Scan for the cell matching the given text and deliver its (x, y) coordinate at center. 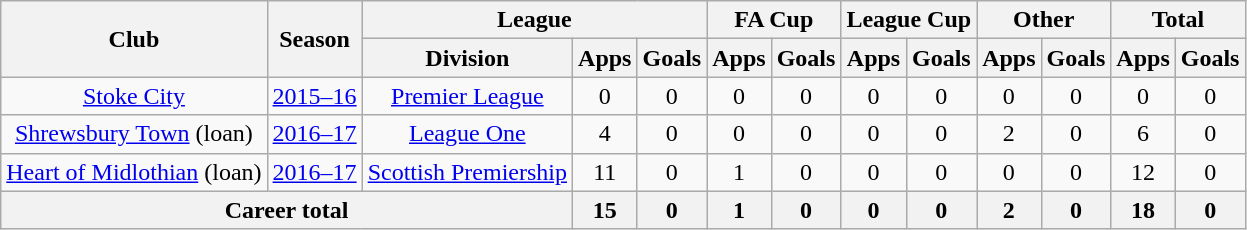
18 (1143, 210)
Premier League (467, 96)
League Cup (909, 20)
Shrewsbury Town (loan) (134, 134)
Other (1044, 20)
15 (605, 210)
2015–16 (314, 96)
League One (467, 134)
Heart of Midlothian (loan) (134, 172)
Stoke City (134, 96)
Career total (287, 210)
Scottish Premiership (467, 172)
League (534, 20)
Total (1178, 20)
Season (314, 39)
11 (605, 172)
6 (1143, 134)
4 (605, 134)
Club (134, 39)
12 (1143, 172)
FA Cup (774, 20)
Division (467, 58)
